Return the [x, y] coordinate for the center point of the cell that contains the specified text.  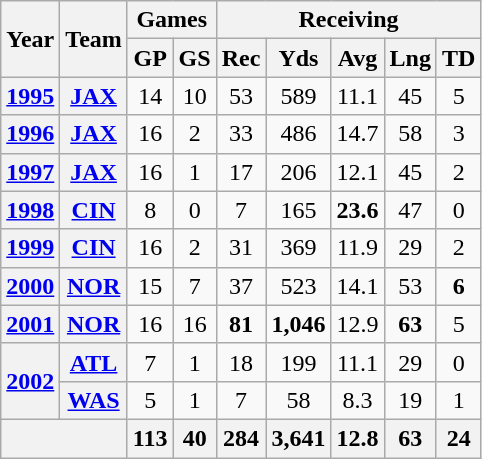
37 [241, 286]
12.8 [358, 438]
47 [410, 210]
2000 [30, 286]
18 [241, 362]
17 [241, 172]
8.3 [358, 400]
199 [298, 362]
486 [298, 134]
3 [458, 134]
GS [194, 58]
Lng [410, 58]
113 [150, 438]
1996 [30, 134]
8 [150, 210]
589 [298, 96]
6 [458, 286]
369 [298, 248]
Games [172, 20]
WAS [94, 400]
1999 [30, 248]
TD [458, 58]
523 [298, 286]
GP [150, 58]
11.9 [358, 248]
Rec [241, 58]
24 [458, 438]
ATL [94, 362]
15 [150, 286]
23.6 [358, 210]
1995 [30, 96]
31 [241, 248]
2002 [30, 381]
33 [241, 134]
Receiving [348, 20]
40 [194, 438]
3,641 [298, 438]
12.1 [358, 172]
14.1 [358, 286]
165 [298, 210]
Avg [358, 58]
284 [241, 438]
12.9 [358, 324]
Year [30, 39]
19 [410, 400]
81 [241, 324]
1,046 [298, 324]
206 [298, 172]
10 [194, 96]
Yds [298, 58]
2001 [30, 324]
14.7 [358, 134]
1998 [30, 210]
1997 [30, 172]
14 [150, 96]
Team [94, 39]
